Search for the cell housing the specified text and yield its (x, y) center coordinate. 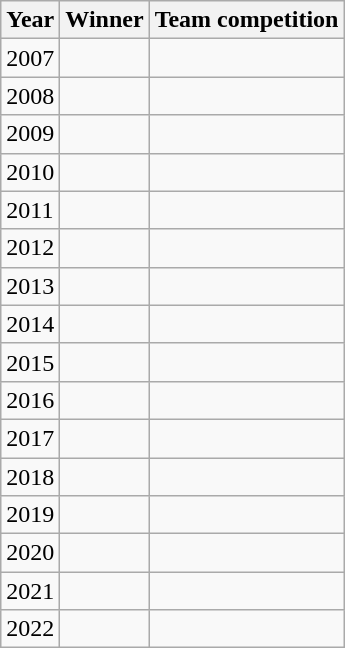
2010 (30, 172)
Winner (104, 20)
2007 (30, 58)
2022 (30, 629)
2013 (30, 286)
2017 (30, 438)
2014 (30, 324)
2021 (30, 591)
2011 (30, 210)
2012 (30, 248)
2008 (30, 96)
2009 (30, 134)
2019 (30, 515)
2020 (30, 553)
Year (30, 20)
2016 (30, 400)
2015 (30, 362)
Team competition (246, 20)
2018 (30, 477)
